Identify which cell holds the provided text, then report its (X, Y) central coordinate. 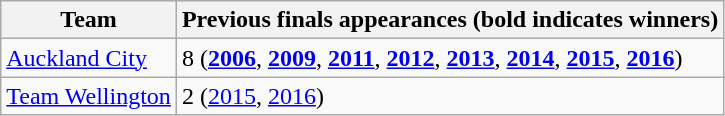
2 (2015, 2016) (450, 96)
8 (2006, 2009, 2011, 2012, 2013, 2014, 2015, 2016) (450, 58)
Previous finals appearances (bold indicates winners) (450, 20)
Team (89, 20)
Team Wellington (89, 96)
Auckland City (89, 58)
